Locate the cell with the specified text and output its [x, y] center coordinate. 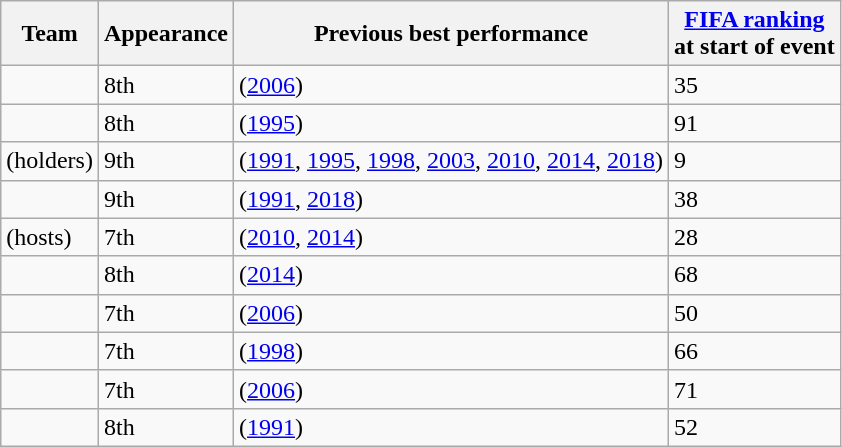
91 [755, 123]
(1991) [452, 427]
28 [755, 237]
Previous best performance [452, 34]
(2010, 2014) [452, 237]
50 [755, 313]
35 [755, 85]
(1991, 1995, 1998, 2003, 2010, 2014, 2018) [452, 161]
(holders) [50, 161]
Team [50, 34]
68 [755, 275]
(1995) [452, 123]
(hosts) [50, 237]
38 [755, 199]
(2014) [452, 275]
71 [755, 389]
(1991, 2018) [452, 199]
66 [755, 351]
9 [755, 161]
52 [755, 427]
(1998) [452, 351]
FIFA rankingat start of event [755, 34]
Appearance [166, 34]
